Find where the given text appears and provide that cell's center as (X, Y) coordinate. 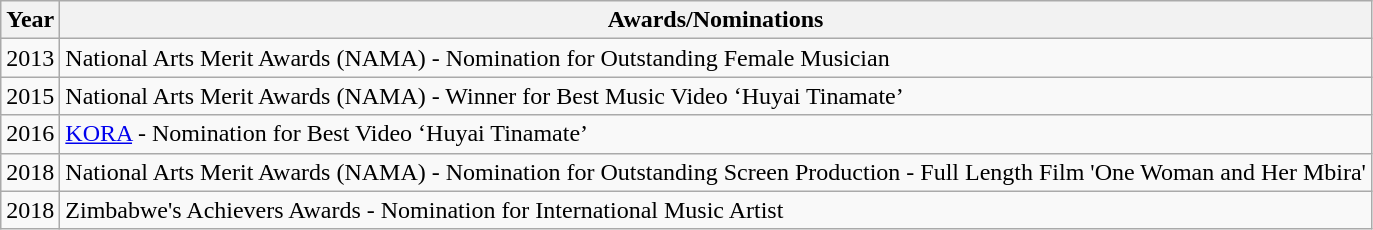
KORA - Nomination for Best Video ‘Huyai Tinamate’ (716, 134)
Year (30, 20)
Awards/Nominations (716, 20)
2015 (30, 96)
2013 (30, 58)
National Arts Merit Awards (NAMA) - Nomination for Outstanding Screen Production - Full Length Film 'One Woman and Her Mbira' (716, 172)
National Arts Merit Awards (NAMA) - Nomination for Outstanding Female Musician (716, 58)
National Arts Merit Awards (NAMA) - Winner for Best Music Video ‘Huyai Tinamate’ (716, 96)
Zimbabwe's Achievers Awards - Nomination for International Music Artist (716, 210)
2016 (30, 134)
